Provide the (x, y) coordinate of the cell's center where the given text is located.  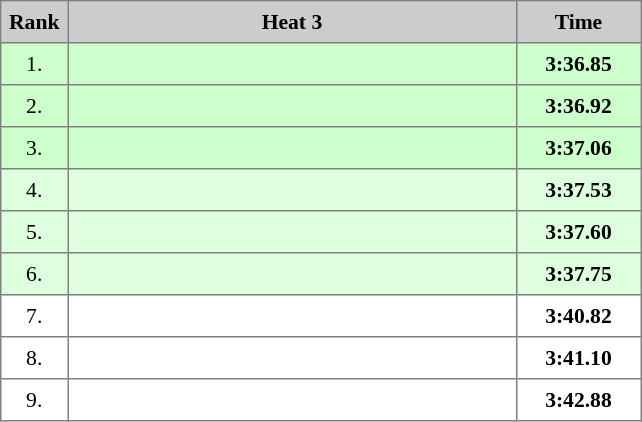
Time (578, 22)
3:37.53 (578, 190)
4. (34, 190)
5. (34, 232)
3:36.92 (578, 106)
7. (34, 316)
9. (34, 400)
6. (34, 274)
Heat 3 (292, 22)
3:36.85 (578, 64)
3:40.82 (578, 316)
3:41.10 (578, 358)
3:37.06 (578, 148)
Rank (34, 22)
3. (34, 148)
3:42.88 (578, 400)
3:37.60 (578, 232)
3:37.75 (578, 274)
1. (34, 64)
8. (34, 358)
2. (34, 106)
